Locate the cell with the specified text and output its (X, Y) center coordinate. 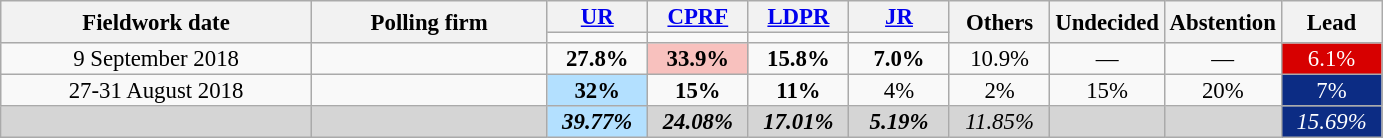
Undecided (1107, 22)
15.69% (1332, 122)
Others (1000, 22)
5.19% (900, 122)
9 September 2018 (156, 59)
6.1% (1332, 59)
Fieldwork date (156, 22)
27.8% (598, 59)
JR (900, 17)
20% (1222, 91)
CPRF (698, 17)
7.0% (900, 59)
24.08% (698, 122)
33.9% (698, 59)
4% (900, 91)
LDPR (798, 17)
Abstention (1222, 22)
17.01% (798, 122)
32% (598, 91)
Lead (1332, 22)
27-31 August 2018 (156, 91)
10.9% (1000, 59)
7% (1332, 91)
11.85% (1000, 122)
15.8% (798, 59)
39.77% (598, 122)
UR (598, 17)
Polling firm (429, 22)
2% (1000, 91)
11% (798, 91)
